Extract the [X, Y] coordinate from the center of the cell holding the provided text.  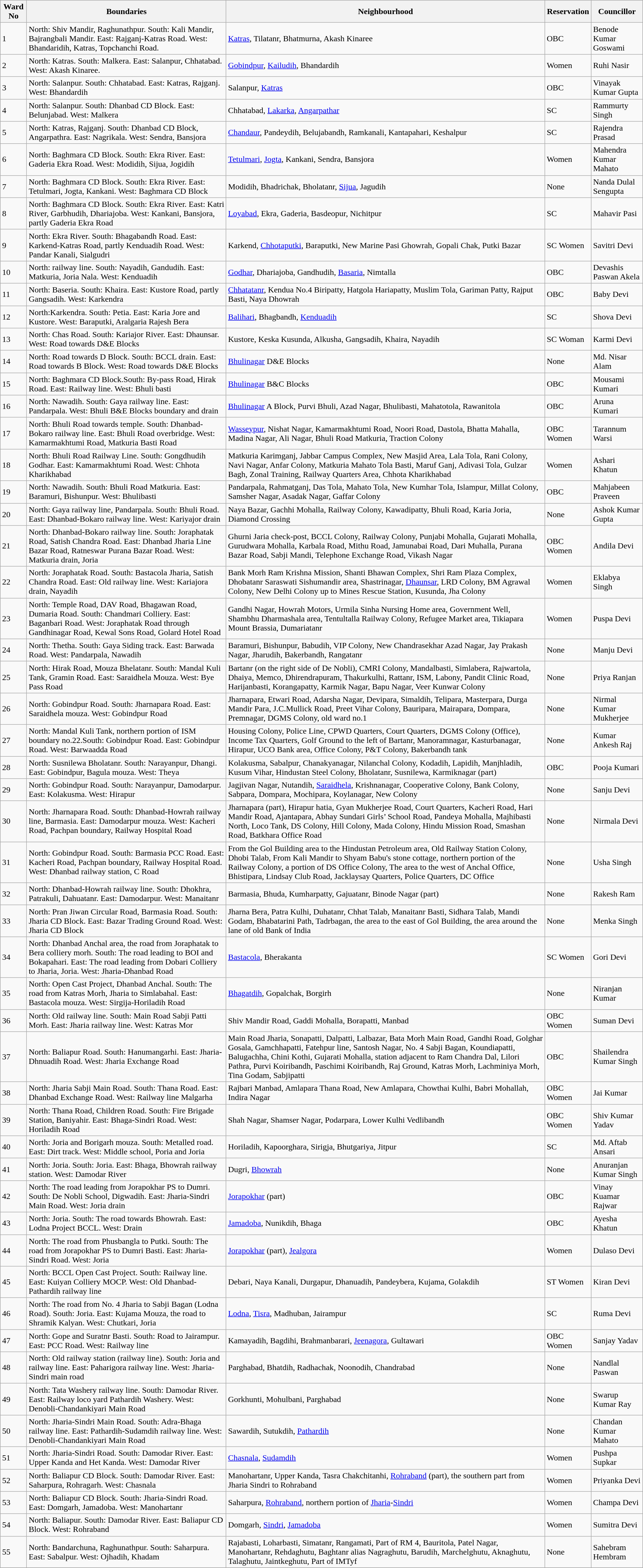
North: Mandal Kuli Tank, northern portion of ISM boundary no.22.South: Gobindpur Road. East: Gobindpur Road. West: Barwaadda Road [126, 740]
North: Pran Jiwan Circular Road, Barmasia Road. South: Jharia CD Block. East: Bazar Trading Ground Road. West: Jharia CD Block [126, 921]
Aruna Kumari [617, 406]
North: Joria and Borigarh mouza. South: Metalled road. East: Dirt track. West: Middle school, Poria and Joria [126, 1147]
Bhulinagar B&C Blocks [385, 384]
48 [14, 1368]
Menka Singh [617, 921]
Mahendra Kumar Mahato [617, 159]
45 [14, 1282]
Domgarh, Sindri, Jamadoba [385, 1525]
Ashari Khatun [617, 465]
Naya Bazar, Gachhi Mohalla, Railway Colony, Kawadipatty, Bhuli Road, Karia Joria, Diamond Crossing [385, 514]
North: Old railway station (railway line). South: Joria and railway line. East: Paharigora railway line. West: Jharia-Sindri main road [126, 1368]
Shova Devi [617, 317]
22 [14, 582]
Devashis Paswan Akela [617, 272]
Godhar, Dhariajoba, Gandhudih, Basaria, Nimtalla [385, 272]
26 [14, 709]
North: Gobindpur Road. South: Jharnapara Road. East: Saraidhela mouza. West: Gobindpur Road [126, 709]
Karmi Devi [617, 340]
North: Old railway line. South: Main Road Sabji Patti Morh. East: Jharia railway line. West: Katras Mor [126, 1021]
Councillor [617, 12]
Kumar Ankesh Raj [617, 740]
Gori Devi [617, 957]
Nandlal Paswan [617, 1368]
Sahebram Hembram [617, 1552]
51 [14, 1458]
Rajbari Manbad, Amlapara Thana Road, New Amlapara, Chowthai Kulhi, Babri Mohallah, Indira Nagar [385, 1093]
14 [14, 362]
Mahjabeen Praveen [617, 492]
North: Katras. South: Malkera. East: Salanpur, Chhatabad. West: Akash Kinaree. [126, 65]
Chhatatanr, Kendua No.4 Biripatty, Hatgola Hariapatty, Muslim Tola, Gariman Patty, Rajput Basti, Naya Dhowrah [385, 294]
Boundaries [126, 12]
North: Baseria. South: Khaira. East: Kustore Road, partly Gangsadih. West: Karkendra [126, 294]
North: Baliapur. South: Damodar River. East: Baliapur CD Block. West: Rohraband [126, 1525]
Dulaso Devi [617, 1250]
44 [14, 1250]
North: Thetha. South: Gaya Siding track. East: Barwada Road. West: Pandarpala, Nawadih [126, 650]
20 [14, 514]
Rammurty Singh [617, 110]
Ashok Kumar Gupta [617, 514]
47 [14, 1341]
North:Karkendra. South: Petia. East: Karia Jore and Kustore. West: Baraputki, Aralgaria Rajesh Bera [126, 317]
North: The road from Phusbangla to Putki. South: The road from Jorapokhar PS to Dumri Basti. East: Jharia-Sindri Road. West: Joria [126, 1250]
North: Gobindpur Road. South: Barmasia PCC Road. East: Kacheri Road, Pachpan boundary, Railway Hospital Road. West: Dhanbad railway station, C Road [126, 863]
18 [14, 465]
38 [14, 1093]
Shah Nagar, Shamser Nagar, Podarpara, Lower Kulhi Vedlibandh [385, 1120]
Parghabad, Bhatdih, Radhachak, Noonodih, Chandrabad [385, 1368]
North: Gobindpur Road. South: Narayanpur, Damodarpur. East: Kolakusma. West: Hirapur [126, 790]
21 [14, 546]
33 [14, 921]
North: Susnilewa Bholatanr. South: Narayanpur, Dhangi. East: Gobindpur, Bagula mouza. West: Theya [126, 767]
Ward No [14, 12]
Bastacola, Bherakanta [385, 957]
30 [14, 821]
Chandaur, Pandeydih, Belujabandh, Ramkanali, Kantapahari, Keshalpur [385, 133]
North: Thana Road, Children Road. South: Fire Brigade Station, Baniyahir. East: Bhaga-Sindri Road. West: Horiladih Road [126, 1120]
Gorkhunti, Mohulbani, Parghabad [385, 1399]
North: Ekra River. South: Bhagabandh Road. East: Karkend-Katras Road, partly Kenduadih Road. West: Pandar Kanali, Sialgudri [126, 245]
7 [14, 186]
8 [14, 213]
Baramuri, Bishunpur, Babudih, VIP Colony, New Chandrasekhar Azad Nagar, Jay Prakash Nagar, Jharudih, Bakerbandh, Rangatanr [385, 650]
North: Road towards D Block. South: BCCL drain. East: Road towards B Block. West: Road towards D&E Blocks [126, 362]
17 [14, 433]
North: Baghmara CD Block.South: By-pass Road, Hirak Road. East: Railway line. West: Bhuli basti [126, 384]
North: Dhanbad-Howrah railway line. South: Dhokhra, Patrakuli, Dahuatanr. East: Damodarpur. West: Manaitanr [126, 894]
Salanpur, Katras [385, 88]
Nanda Dulal Sengupta [617, 186]
North: Bhuli Road towards temple. South: Dhanbad-Bokaro railway line. East: Bhuli Road overbridge. West: Kamarmakhtumi Road, Matkuria Basti Road [126, 433]
Vinayak Kumar Gupta [617, 88]
Kiran Devi [617, 1282]
Niranjan Kumar [617, 993]
55 [14, 1552]
North: The road leading from Jorapokhar PS to Dumri. South: De Nobli School, Digwadih. East: Jharia-Sindri Main Road. West: Joria drain [126, 1196]
50 [14, 1431]
32 [14, 894]
North: Gaya railway line, Pandarpala. South: Bhuli Road. East: Dhanbad-Bokaro railway line. West: Kariyajor drain [126, 514]
11 [14, 294]
Debari, Naya Kanali, Durgapur, Dhanuadih, Pandeybera, Kujama, Golakdih [385, 1282]
Manohartanr, Upper Kanda, Tasra Chakchitanhi, Rohraband (part), the southern part from Jharia Sindri to Rohraband [385, 1480]
Shailendra Kumar Singh [617, 1057]
Jagjivan Nagar, Nutandih, Saraidhela, Krishnanagar, Cooperative Colony, Bank Colony, Sabpara, Dompara, Mochipara, Koylanagar, New Colony [385, 790]
Katras, Tilatanr, Bhatmurna, Akash Kinaree [385, 38]
12 [14, 317]
Md. Nisar Alam [617, 362]
31 [14, 863]
Reservation [568, 12]
Jorapokhar (part), Jealgora [385, 1250]
Sanju Devi [617, 790]
North: Jharia-Sindri Road. South: Damodar River. East: Upper Kanda and Het Kanda. West: Damodar River [126, 1458]
Savitri Devi [617, 245]
Jamadoba, Nunikdih, Bhaga [385, 1223]
North: Shiv Mandir, Raghunathpur. South: Kali Mandir, Bajrangbali Mandir. East: Rajganj-Katras Road. West: Bhandaridih, Katras, Topchanchi Road. [126, 38]
Md. Aftab Ansari [617, 1147]
Tarannum Warsi [617, 433]
Baby Devi [617, 294]
Modidih, Bhadrichak, Bholatanr, Sijua, Jagudih [385, 186]
North: BCCL Open Cast Project. South: Railway line. East: Kuiyan Colliery MOCP. West: Old Dhanbad-Pathardih railway line [126, 1282]
Dugri, Bhowrah [385, 1169]
North: Chas Road. South: Kariajor River. East: Dhaunsar. West: Road towards D&E Blocks [126, 340]
1 [14, 38]
Barmasia, Bhuda, Kumharpatty, Gajuatanr, Binode Nagar (part) [385, 894]
Saharpura, Rohraband, northern portion of Jharia-Sindri [385, 1502]
Bhulinagar D&E Blocks [385, 362]
North: Baliapur CD Block. South: Damodar River. East: Saharpura, Rohragarh. West: Chasnala [126, 1480]
Chhatabad, Lakarka, Angarpathar [385, 110]
North: Open Cast Project, Dhanbad Anchal. South: The road from Katras Morh, Jharia to Simlabahal. East: Bastacola mouza. West: Sirgija-Horiladih Road [126, 993]
Suman Devi [617, 1021]
6 [14, 159]
North: Baliapur Road. South: Hanumangarhi. East: Jharia-Dhnuadih Road. West: Jharia Exchange Road [126, 1057]
Kamayadih, Bagdihi, Brahmanbarari, Jeenagora, Gultawari [385, 1341]
27 [14, 740]
10 [14, 272]
Sumitra Devi [617, 1525]
19 [14, 492]
North: Jharia-Sindri Main Road. South: Adra-Bhaga railway line. East: Pathardih-Sudamdih railway line. West: Denobli-Chandankiyari Main Road [126, 1431]
39 [14, 1120]
Bhulinagar A Block, Purvi Bhuli, Azad Nagar, Bhulibasti, Mahatotola, Rawanitola [385, 406]
Andila Devi [617, 546]
North: Joria. South: The road towards Bhowrah. East: Lodna Project BCCL. West: Drain [126, 1223]
41 [14, 1169]
North: Baliapur CD Block. South: Jharia-Sindri Road. East: Domgarh, Jamadoba. West: Manohartanr [126, 1502]
Sanjay Yadav [617, 1341]
43 [14, 1223]
Sawardih, Sutukdih, Pathardih [385, 1431]
13 [14, 340]
23 [14, 619]
Eklabya Singh [617, 582]
Ruma Devi [617, 1314]
Kustore, Keska Kusunda, Alkusha, Gangsadih, Khaira, Nayadih [385, 340]
Shiv Kumar Yadav [617, 1120]
Anuranjan Kumar Singh [617, 1169]
Manju Devi [617, 650]
North: Nawadih. South: Gaya railway line. East: Pandarpala. West: Bhuli B&E Blocks boundary and drain [126, 406]
34 [14, 957]
North: Baghmara CD Block. South: Ekra River. East: Katri River, Garbhudih, Dhariajoba. West: Kankani, Bansjora, partly Gaderia Ekra Road [126, 213]
28 [14, 767]
North: Nawadih. South: Bhuli Road Matkuria. East: Baramuri, Bishunpur. West: Bhulibasti [126, 492]
North: railway line. South: Nayadih, Gandudih. East: Matkuria, Joria Nala. West: Kenduadih [126, 272]
Loyabad, Ekra, Gaderia, Basdeopur, Nichitpur [385, 213]
29 [14, 790]
North: Bhuli Road Railway Line. South: Gongdhudih Godhar. East: Kamarmakhtumi Road. West: Chhota Kharikhabad [126, 465]
North: Hirak Road, Mouza Bhelatanr. South: Mandal Kuli Tank, Gramin Road. East: Saraidhela Mouza. West: Bye Pass Road [126, 677]
Champa Devi [617, 1502]
Swarup Kumar Ray [617, 1399]
ST Women [568, 1282]
24 [14, 650]
Pooja Kumari [617, 767]
North: Joraphatak Road. South: Bastacola Jharia, Satish Chandra Road. East: Old railway line. West: Kariajora drain, Nayadih [126, 582]
Rajendra Prasad [617, 133]
Vinay Kuamar Rajwar [617, 1196]
Ayesha Khatun [617, 1223]
North: Gope and Suratnr Basti. South: Road to Jairampur. East: PCC Road. West: Railway line [126, 1341]
Tetulmari, Jogta, Kankani, Sendra, Bansjora [385, 159]
North: Baghmara CD Block. South: Ekra River. East: Tetulmari, Jogta, Kankani. West: Baghmara CD Block [126, 186]
35 [14, 993]
North: Salanpur. South: Dhanbad CD Block. East: Belunjabad. West: Malkera [126, 110]
Pushpa Supkar [617, 1458]
Wasseypur, Nishat Nagar, Kamarmakhtumi Road, Noori Road, Dastola, Bhatta Mahalla, Madina Nagar, Ali Nagar, Bhuli Road Matkuria, Traction Colony [385, 433]
36 [14, 1021]
25 [14, 677]
40 [14, 1147]
5 [14, 133]
North: Katras, Rajganj. South: Dhanbad CD Block, Angarpathra. East: Nagrikala. West: Sendra, Bansjora [126, 133]
2 [14, 65]
53 [14, 1502]
Chasnala, Sudamdih [385, 1458]
Shiv Mandir Road, Gaddi Mohalla, Borapatti, Manbad [385, 1021]
Gobindpur, Kailudih, Bhandardih [385, 65]
54 [14, 1525]
Ruhi Nasir [617, 65]
42 [14, 1196]
North: Tata Washery railway line. South: Damodar River. East: Railway loco yard Pathardih Washery. West: Denobli-Chandankiyari Main Road [126, 1399]
Jorapokhar (part) [385, 1196]
Jai Kumar [617, 1093]
North: Salanpur. South: Chhatabad. East: Katras, Rajganj. West: Bhandardih [126, 88]
Nirmal Kumar Mukherjee [617, 709]
Usha Singh [617, 863]
Lodna, Tisra, Madhuban, Jairampur [385, 1314]
Benode Kumar Goswami [617, 38]
Mousami Kumari [617, 384]
SC Woman [568, 340]
52 [14, 1480]
Pandarpala, Rahmatganj, Das Tola, Mahato Tola, New Kumhar Tola, Islampur, Millat Colony, Samsher Nagar, Asadak Nagar, Gaffar Colony [385, 492]
Karkend, Chhotaputki, Baraputki, New Marine Pasi Ghowrah, Gopali Chak, Putki Bazar [385, 245]
16 [14, 406]
49 [14, 1399]
Horiladih, Kapoorghara, Sirigja, Bhutgariya, Jitpur [385, 1147]
Balihari, Bhagbandh, Kenduadih [385, 317]
4 [14, 110]
Rakesh Ram [617, 894]
North: Jharia Sabji Main Road. South: Thana Road. East: Dhanbad Exchange Road. West: Railway line Malgarha [126, 1093]
46 [14, 1314]
Priya Ranjan [617, 677]
3 [14, 88]
Puspa Devi [617, 619]
North: The road from No. 4 Jharia to Sabji Bagan (Lodna Road). South: Joria. East: Kujama Mouza, the road to Shramik Kalyan. West: Chutkari, Joria [126, 1314]
Nirmala Devi [617, 821]
Mahavir Pasi [617, 213]
9 [14, 245]
15 [14, 384]
Priyanka Devi [617, 1480]
North: Bandarchuna, Raghunathpur. South: Saharpura. East: Sabalpur. West: Ojhadih, Khadam [126, 1552]
North: Joria. South: Joria. East: Bhaga, Bhowrah railway station. West: Damodar River [126, 1169]
37 [14, 1057]
North: Baghmara CD Block. South: Ekra River. East: Gaderia Ekra Road. West: Modidih, Sijua, Jogidih [126, 159]
Bhagatdih, Gopalchak, Borgirh [385, 993]
Neighbourhood [385, 12]
Chandan Kumar Mahato [617, 1431]
